Identify which cell holds the provided text, then report its [x, y] central coordinate. 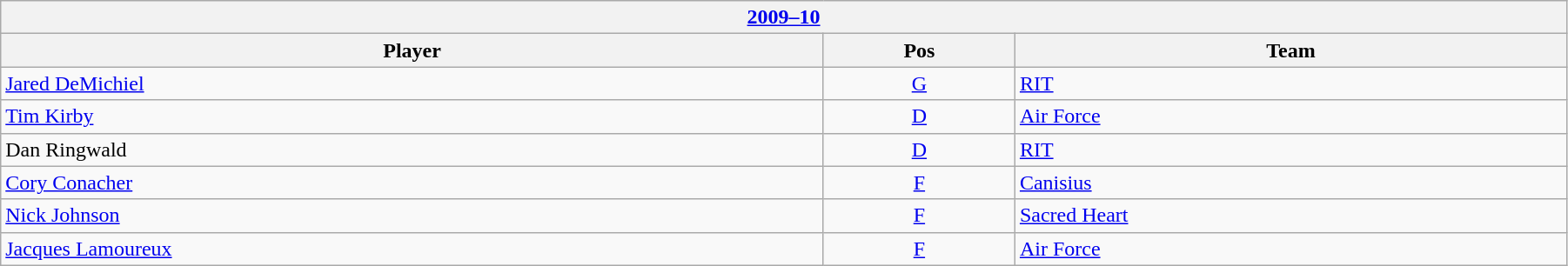
Dan Ringwald [412, 150]
G [919, 83]
Canisius [1290, 183]
Player [412, 50]
Jared DeMichiel [412, 83]
Jacques Lamoureux [412, 249]
Tim Kirby [412, 116]
Cory Conacher [412, 183]
Sacred Heart [1290, 216]
Team [1290, 50]
Nick Johnson [412, 216]
2009–10 [784, 17]
Pos [919, 50]
